Search for the cell housing the specified text and yield its [x, y] center coordinate. 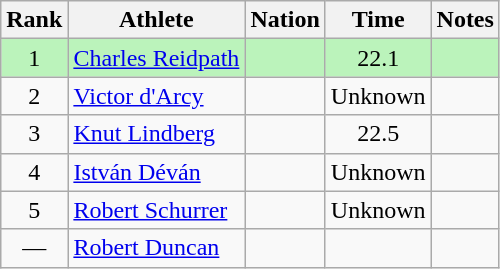
5 [34, 210]
Rank [34, 20]
Athlete [156, 20]
3 [34, 134]
— [34, 248]
Nation [285, 20]
4 [34, 172]
22.5 [378, 134]
Robert Schurrer [156, 210]
Notes [465, 20]
2 [34, 96]
22.1 [378, 58]
Charles Reidpath [156, 58]
Robert Duncan [156, 248]
Victor d'Arcy [156, 96]
Time [378, 20]
1 [34, 58]
Knut Lindberg [156, 134]
István Déván [156, 172]
